For the text-containing cell, return its midpoint in (x, y) coordinate format. 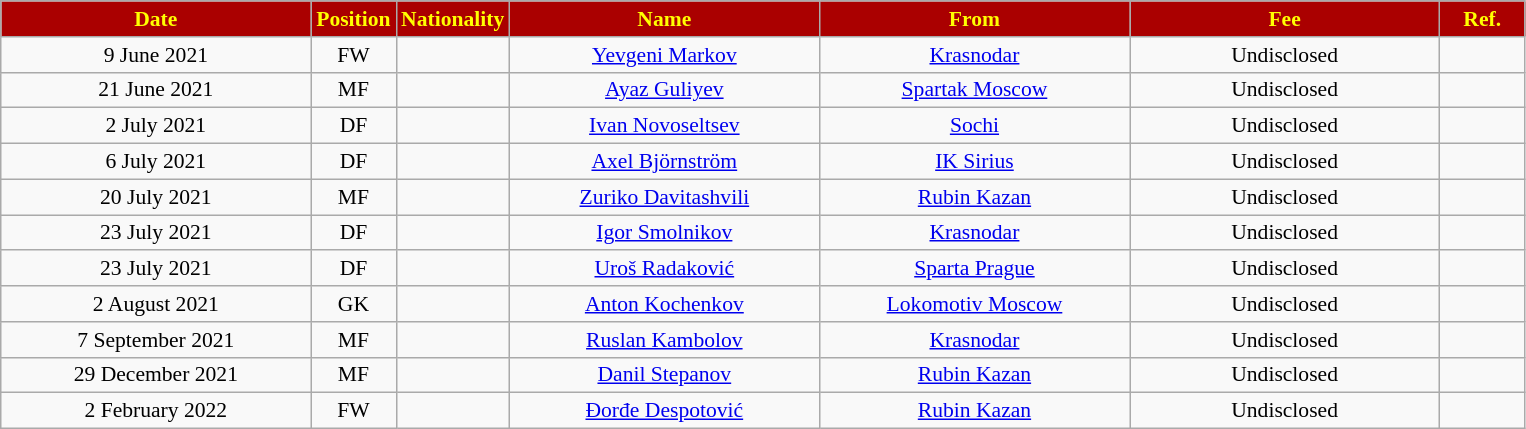
20 July 2021 (156, 197)
Ivan Novoseltsev (664, 126)
Sochi (974, 126)
Spartak Moscow (974, 90)
Date (156, 19)
From (974, 19)
GK (354, 304)
Name (664, 19)
7 September 2021 (156, 340)
Ayaz Guliyev (664, 90)
29 December 2021 (156, 375)
Igor Smolnikov (664, 233)
Danil Stepanov (664, 375)
Đorđe Despotović (664, 411)
Anton Kochenkov (664, 304)
Axel Björnström (664, 162)
Ref. (1482, 19)
Nationality (452, 19)
Position (354, 19)
Uroš Radaković (664, 269)
Zuriko Davitashvili (664, 197)
21 June 2021 (156, 90)
9 June 2021 (156, 55)
IK Sirius (974, 162)
2 July 2021 (156, 126)
2 February 2022 (156, 411)
Sparta Prague (974, 269)
Lokomotiv Moscow (974, 304)
6 July 2021 (156, 162)
Fee (1285, 19)
Ruslan Kambolov (664, 340)
Yevgeni Markov (664, 55)
2 August 2021 (156, 304)
